Locate the cell with the specified text and output its [X, Y] center coordinate. 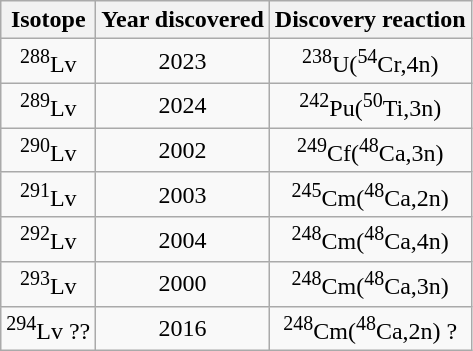
249Cf(48Ca,3n) [370, 150]
290Lv [48, 150]
294Lv ?? [48, 328]
242Pu(50Ti,3n) [370, 106]
2002 [182, 150]
2016 [182, 328]
288Lv [48, 62]
2003 [182, 194]
Discovery reaction [370, 20]
238U(54Cr,4n) [370, 62]
291Lv [48, 194]
2024 [182, 106]
248Cm(48Ca,3n) [370, 284]
Isotope [48, 20]
292Lv [48, 240]
248Cm(48Ca,4n) [370, 240]
289Lv [48, 106]
2023 [182, 62]
293Lv [48, 284]
Year discovered [182, 20]
2000 [182, 284]
2004 [182, 240]
248Cm(48Ca,2n) ? [370, 328]
245Cm(48Ca,2n) [370, 194]
